Return the [x, y] coordinate for the center point of the cell that contains the specified text.  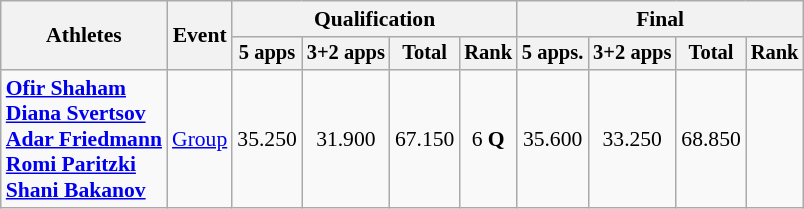
Ofir ShahamDiana SvertsovAdar FriedmannRomi ParitzkiShani Bakanov [84, 139]
35.600 [552, 139]
6 Q [488, 139]
67.150 [424, 139]
Final [660, 19]
33.250 [632, 139]
Group [200, 139]
31.900 [346, 139]
35.250 [266, 139]
Athletes [84, 36]
Qualification [374, 19]
Event [200, 36]
68.850 [710, 139]
5 apps. [552, 54]
5 apps [266, 54]
